Provide the [x, y] coordinate of the cell's center where the given text is located.  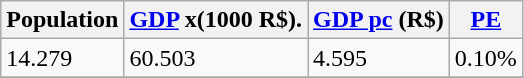
PE [486, 20]
Population [62, 20]
60.503 [216, 58]
GDP x(1000 R$). [216, 20]
GDP pc (R$) [379, 20]
14.279 [62, 58]
0.10% [486, 58]
4.595 [379, 58]
